Pinpoint the cell where the given text exists, returning its [x, y] midpoint coordinate. 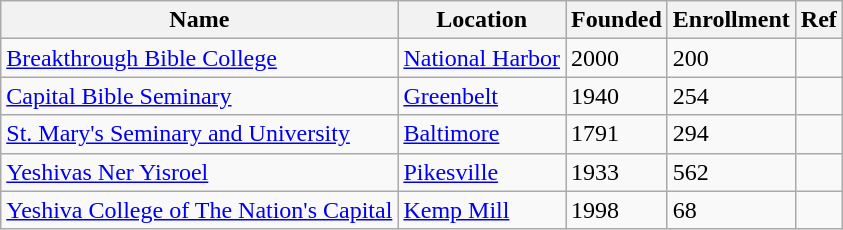
68 [731, 210]
1933 [617, 172]
2000 [617, 58]
Enrollment [731, 20]
200 [731, 58]
254 [731, 96]
Baltimore [482, 134]
Ref [818, 20]
294 [731, 134]
Name [200, 20]
562 [731, 172]
Founded [617, 20]
Breakthrough Bible College [200, 58]
Yeshivas Ner Yisroel [200, 172]
Kemp Mill [482, 210]
1940 [617, 96]
Location [482, 20]
St. Mary's Seminary and University [200, 134]
Yeshiva College of The Nation's Capital [200, 210]
National Harbor [482, 58]
Capital Bible Seminary [200, 96]
Greenbelt [482, 96]
1791 [617, 134]
1998 [617, 210]
Pikesville [482, 172]
